Return [X, Y] of the center of cell containing provided text 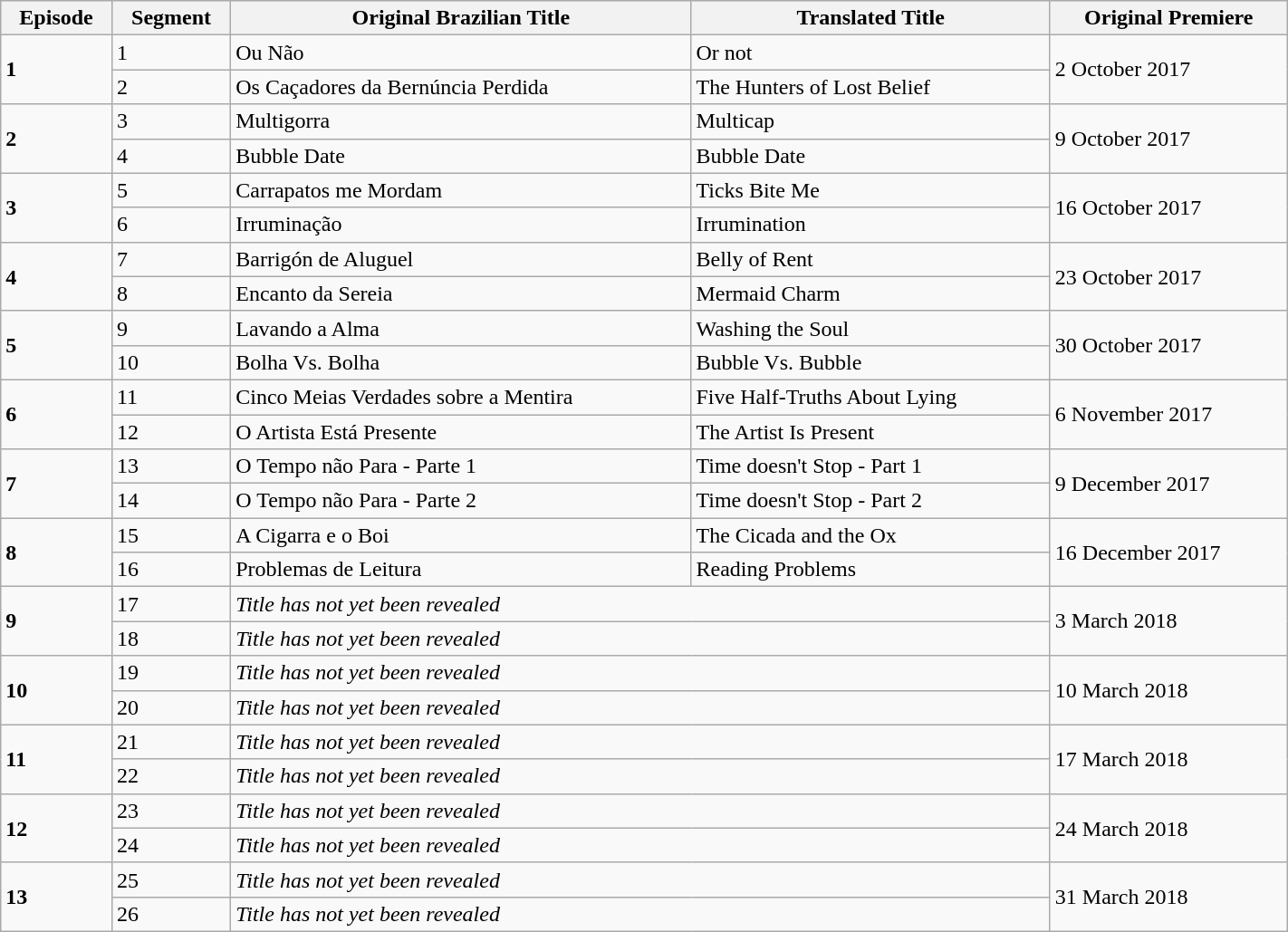
A Cigarra e o Boi [461, 535]
O Tempo não Para - Parte 1 [461, 466]
23 [170, 811]
Time doesn't Stop - Part 1 [870, 466]
16 December 2017 [1168, 552]
Washing the Soul [870, 328]
23 October 2017 [1168, 276]
Belly of Rent [870, 259]
10 March 2018 [1168, 690]
Multigorra [461, 121]
31 March 2018 [1168, 897]
Os Caçadores da Bernúncia Perdida [461, 87]
Bolha Vs. Bolha [461, 362]
2 October 2017 [1168, 70]
17 [170, 604]
Lavando a Alma [461, 328]
Segment [170, 18]
6 November 2017 [1168, 414]
21 [170, 742]
Five Half-Truths About Lying [870, 397]
Original Premiere [1168, 18]
20 [170, 707]
22 [170, 776]
14 [170, 501]
Multicap [870, 121]
Original Brazilian Title [461, 18]
Bubble Vs. Bubble [870, 362]
Or not [870, 53]
The Cicada and the Ox [870, 535]
18 [170, 639]
3 March 2018 [1168, 621]
16 [170, 570]
15 [170, 535]
O Artista Está Presente [461, 432]
Reading Problems [870, 570]
Time doesn't Stop - Part 2 [870, 501]
9 October 2017 [1168, 139]
Irruminação [461, 225]
26 [170, 914]
Encanto da Sereia [461, 293]
Episode [56, 18]
Carrapatos me Mordam [461, 190]
Irrumination [870, 225]
16 October 2017 [1168, 207]
17 March 2018 [1168, 759]
9 December 2017 [1168, 484]
Ticks Bite Me [870, 190]
19 [170, 673]
Ou Não [461, 53]
30 October 2017 [1168, 345]
O Tempo não Para - Parte 2 [461, 501]
Problemas de Leitura [461, 570]
Mermaid Charm [870, 293]
24 March 2018 [1168, 828]
The Artist Is Present [870, 432]
Translated Title [870, 18]
The Hunters of Lost Belief [870, 87]
25 [170, 879]
24 [170, 845]
Cinco Meias Verdades sobre a Mentira [461, 397]
Barrigón de Aluguel [461, 259]
